Locate the cell with the specified text and output its [x, y] center coordinate. 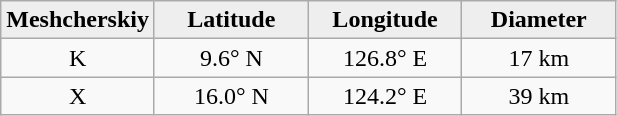
Longitude [385, 20]
9.6° N [231, 58]
Latitude [231, 20]
K [78, 58]
124.2° E [385, 96]
39 km [539, 96]
16.0° N [231, 96]
Meshcherskiy [78, 20]
X [78, 96]
126.8° E [385, 58]
17 km [539, 58]
Diameter [539, 20]
